Provide the [X, Y] coordinate of the cell's center where the given text is located.  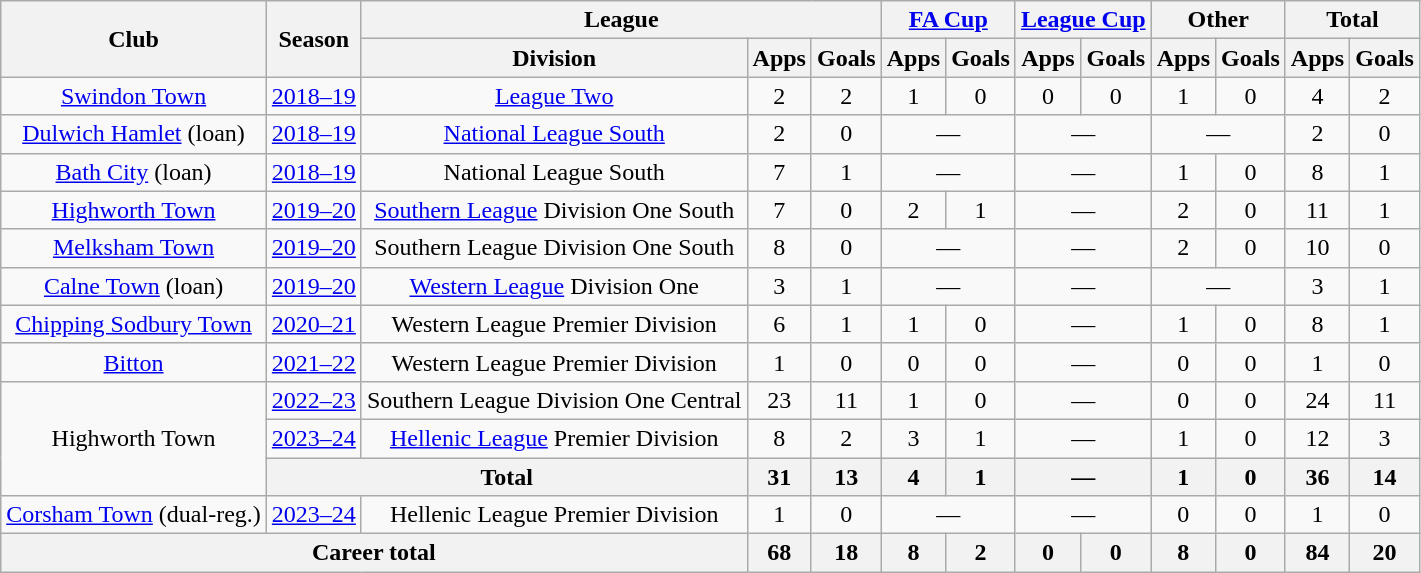
Dulwich Hamlet (loan) [134, 134]
2020–21 [314, 324]
13 [846, 477]
FA Cup [948, 20]
6 [779, 324]
League Cup [1083, 20]
10 [1317, 248]
18 [846, 553]
Season [314, 39]
14 [1385, 477]
Corsham Town (dual-reg.) [134, 515]
24 [1317, 400]
31 [779, 477]
68 [779, 553]
36 [1317, 477]
Calne Town (loan) [134, 286]
Other [1218, 20]
2021–22 [314, 362]
84 [1317, 553]
Club [134, 39]
Swindon Town [134, 96]
Chipping Sodbury Town [134, 324]
Bath City (loan) [134, 172]
Bitton [134, 362]
12 [1317, 438]
Career total [374, 553]
League Two [554, 96]
Western League Division One [554, 286]
20 [1385, 553]
Southern League Division One Central [554, 400]
2022–23 [314, 400]
Division [554, 58]
23 [779, 400]
Melksham Town [134, 248]
League [621, 20]
